Provide the (X, Y) coordinate of the cell's center where the given text is located.  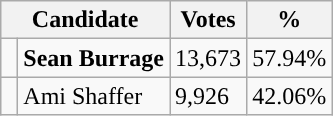
Votes (208, 20)
% (290, 20)
57.94% (290, 58)
13,673 (208, 58)
9,926 (208, 96)
Ami Shaffer (94, 96)
Candidate (86, 20)
Sean Burrage (94, 58)
42.06% (290, 96)
